Capture the cell that displays the provided text and extract its [x, y] central coordinate. 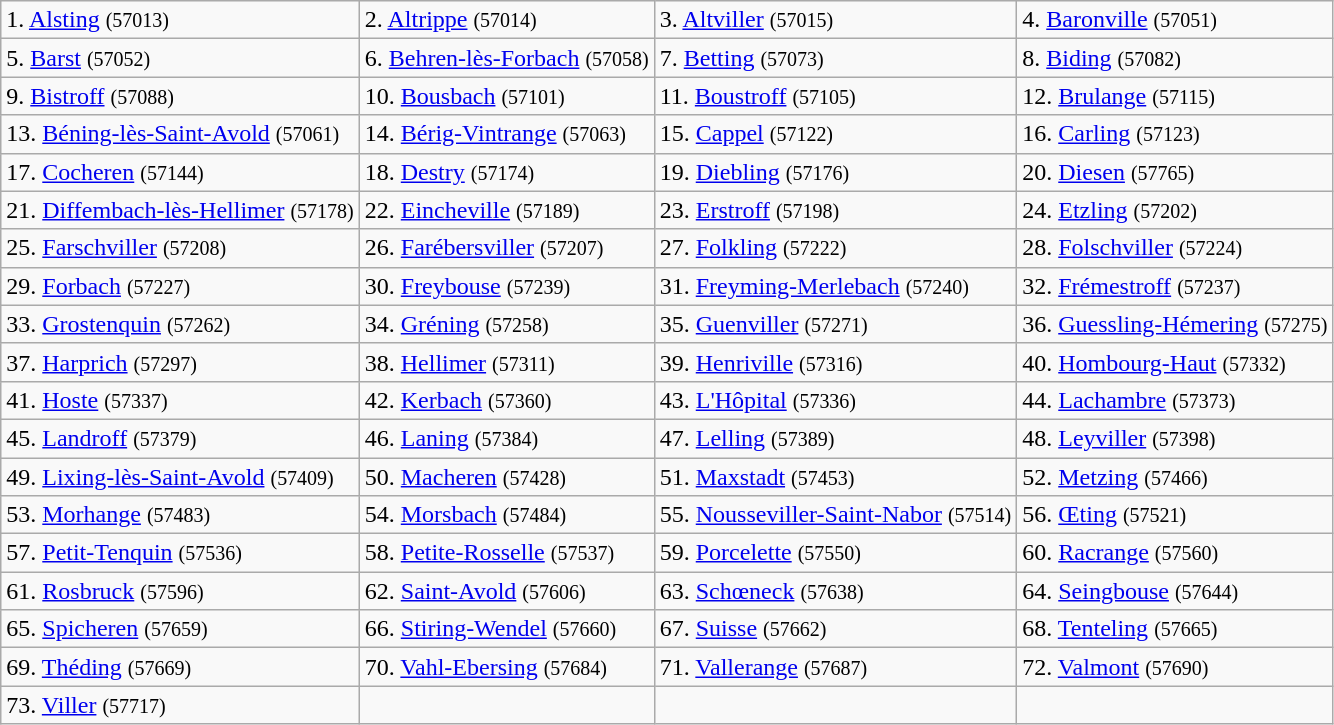
28. Folschviller (57224) [1175, 248]
1. Alsting (57013) [180, 20]
11. Boustroff (57105) [836, 96]
42. Kerbach (57360) [506, 400]
35. Guenviller (57271) [836, 324]
6. Behren-lès-Forbach (57058) [506, 58]
58. Petite-Rosselle (57537) [506, 553]
62. Saint-Avold (57606) [506, 591]
20. Diesen (57765) [1175, 172]
71. Vallerange (57687) [836, 667]
32. Frémestroff (57237) [1175, 286]
10. Bousbach (57101) [506, 96]
30. Freybouse (57239) [506, 286]
65. Spicheren (57659) [180, 629]
68. Tenteling (57665) [1175, 629]
46. Laning (57384) [506, 438]
19. Diebling (57176) [836, 172]
3. Altviller (57015) [836, 20]
57. Petit-Tenquin (57536) [180, 553]
69. Théding (57669) [180, 667]
53. Morhange (57483) [180, 515]
52. Metzing (57466) [1175, 477]
22. Eincheville (57189) [506, 210]
34. Gréning (57258) [506, 324]
50. Macheren (57428) [506, 477]
18. Destry (57174) [506, 172]
51. Maxstadt (57453) [836, 477]
70. Vahl-Ebersing (57684) [506, 667]
17. Cocheren (57144) [180, 172]
59. Porcelette (57550) [836, 553]
55. Nousseviller-Saint-Nabor (57514) [836, 515]
25. Farschviller (57208) [180, 248]
66. Stiring-Wendel (57660) [506, 629]
41. Hoste (57337) [180, 400]
8. Biding (57082) [1175, 58]
2. Altrippe (57014) [506, 20]
64. Seingbouse (57644) [1175, 591]
15. Cappel (57122) [836, 134]
12. Brulange (57115) [1175, 96]
48. Leyviller (57398) [1175, 438]
73. Viller (57717) [180, 705]
40. Hombourg-Haut (57332) [1175, 362]
44. Lachambre (57373) [1175, 400]
16. Carling (57123) [1175, 134]
24. Etzling (57202) [1175, 210]
7. Betting (57073) [836, 58]
60. Racrange (57560) [1175, 553]
49. Lixing-lès-Saint-Avold (57409) [180, 477]
36. Guessling-Hémering (57275) [1175, 324]
13. Béning-lès-Saint-Avold (57061) [180, 134]
43. L'Hôpital (57336) [836, 400]
38. Hellimer (57311) [506, 362]
56. Œting (57521) [1175, 515]
14. Bérig-Vintrange (57063) [506, 134]
72. Valmont (57690) [1175, 667]
33. Grostenquin (57262) [180, 324]
47. Lelling (57389) [836, 438]
67. Suisse (57662) [836, 629]
26. Farébersviller (57207) [506, 248]
61. Rosbruck (57596) [180, 591]
29. Forbach (57227) [180, 286]
31. Freyming-Merlebach (57240) [836, 286]
63. Schœneck (57638) [836, 591]
21. Diffembach-lès-Hellimer (57178) [180, 210]
9. Bistroff (57088) [180, 96]
23. Erstroff (57198) [836, 210]
5. Barst (57052) [180, 58]
39. Henriville (57316) [836, 362]
37. Harprich (57297) [180, 362]
27. Folkling (57222) [836, 248]
4. Baronville (57051) [1175, 20]
54. Morsbach (57484) [506, 515]
45. Landroff (57379) [180, 438]
